Identify which cell holds the provided text, then report its [X, Y] central coordinate. 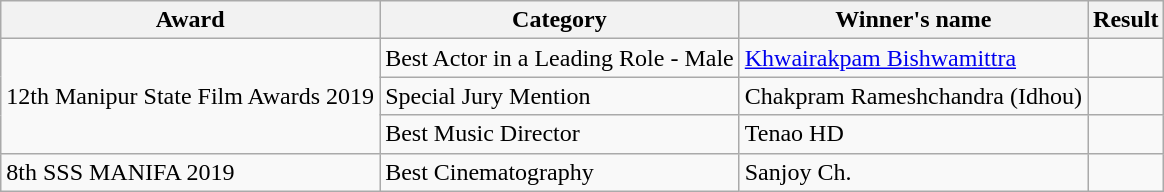
Khwairakpam Bishwamittra [913, 58]
Chakpram Rameshchandra (Idhou) [913, 96]
Sanjoy Ch. [913, 172]
12th Manipur State Film Awards 2019 [190, 96]
Category [560, 20]
Winner's name [913, 20]
Tenao HD [913, 134]
Special Jury Mention [560, 96]
Best Cinematography [560, 172]
Best Actor in a Leading Role - Male [560, 58]
Award [190, 20]
Result [1126, 20]
Best Music Director [560, 134]
8th SSS MANIFA 2019 [190, 172]
